Provide the [X, Y] coordinate of the cell's center where the given text is located.  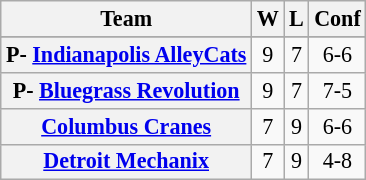
Team [126, 18]
W [268, 18]
Detroit Mechanix [126, 162]
7-5 [338, 90]
Columbus Cranes [126, 126]
Conf [338, 18]
4-8 [338, 162]
P- Indianapolis AlleyCats [126, 54]
P- Bluegrass Revolution [126, 90]
L [296, 18]
